Find where the given text appears and provide that cell's center as [x, y] coordinate. 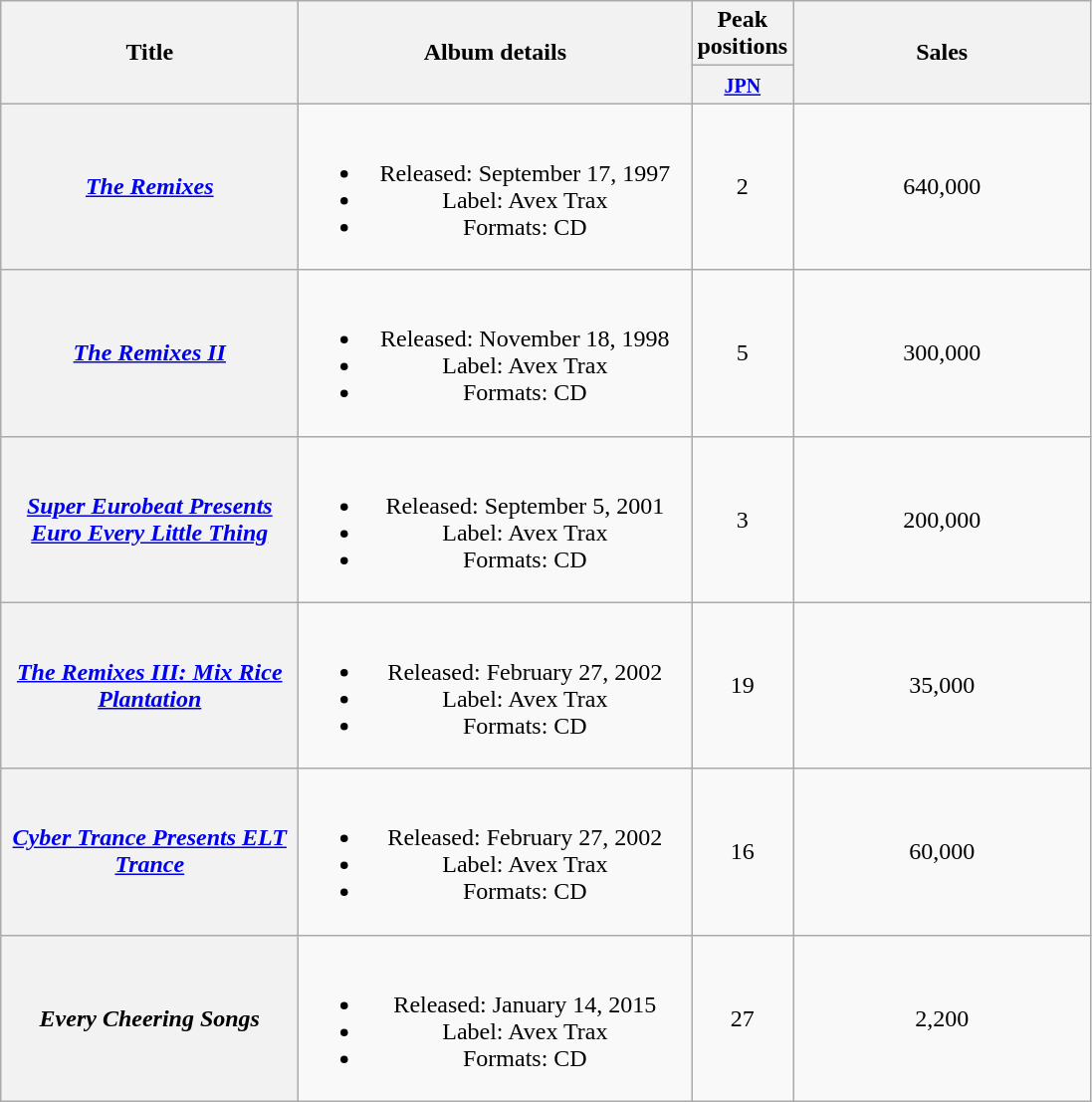
640,000 [942, 187]
19 [743, 685]
The Remixes II [149, 352]
16 [743, 852]
Album details [496, 52]
Title [149, 52]
Released: November 18, 1998Label: Avex TraxFormats: CD [496, 352]
JPN [743, 85]
Peak positions [743, 34]
200,000 [942, 520]
Super Eurobeat Presents Euro Every Little Thing [149, 520]
3 [743, 520]
2 [743, 187]
Released: September 5, 2001Label: Avex TraxFormats: CD [496, 520]
Released: September 17, 1997Label: Avex TraxFormats: CD [496, 187]
35,000 [942, 685]
Sales [942, 52]
60,000 [942, 852]
2,200 [942, 1017]
Every Cheering Songs [149, 1017]
5 [743, 352]
The Remixes III: Mix Rice Plantation [149, 685]
300,000 [942, 352]
The Remixes [149, 187]
27 [743, 1017]
Cyber Trance Presents ELT Trance [149, 852]
Released: January 14, 2015Label: Avex TraxFormats: CD [496, 1017]
